Locate the cell with the specified text and output its (x, y) center coordinate. 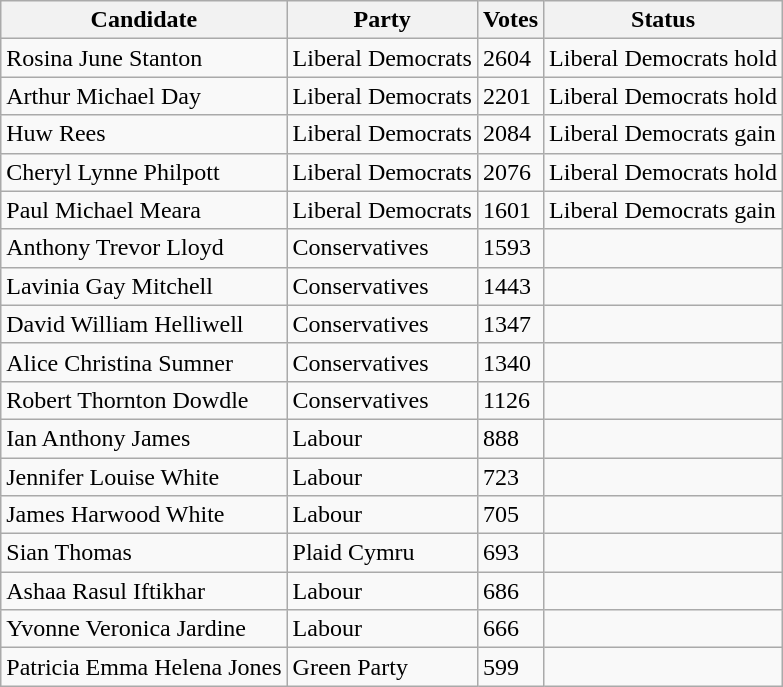
Anthony Trevor Lloyd (144, 248)
Patricia Emma Helena Jones (144, 667)
888 (510, 438)
Paul Michael Meara (144, 210)
James Harwood White (144, 515)
Huw Rees (144, 134)
Plaid Cymru (382, 553)
1347 (510, 324)
Votes (510, 20)
1593 (510, 248)
693 (510, 553)
666 (510, 629)
Cheryl Lynne Philpott (144, 172)
Ian Anthony James (144, 438)
1340 (510, 362)
Status (664, 20)
599 (510, 667)
686 (510, 591)
Rosina June Stanton (144, 58)
2076 (510, 172)
Lavinia Gay Mitchell (144, 286)
Yvonne Veronica Jardine (144, 629)
1601 (510, 210)
David William Helliwell (144, 324)
Sian Thomas (144, 553)
Arthur Michael Day (144, 96)
705 (510, 515)
2201 (510, 96)
Robert Thornton Dowdle (144, 400)
Alice Christina Sumner (144, 362)
Green Party (382, 667)
Candidate (144, 20)
Party (382, 20)
1443 (510, 286)
Jennifer Louise White (144, 477)
Ashaa Rasul Iftikhar (144, 591)
2084 (510, 134)
1126 (510, 400)
2604 (510, 58)
723 (510, 477)
